Provide the (X, Y) coordinate of the cell's center where the given text is located.  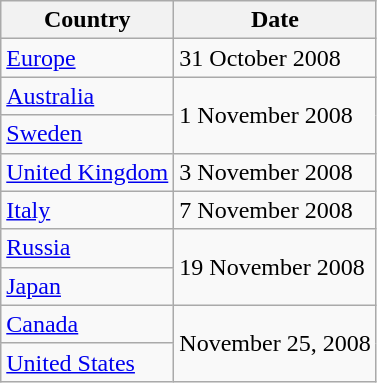
Canada (88, 324)
Sweden (88, 134)
31 October 2008 (275, 58)
United Kingdom (88, 172)
3 November 2008 (275, 172)
Europe (88, 58)
Russia (88, 248)
1 November 2008 (275, 115)
Country (88, 20)
November 25, 2008 (275, 343)
Date (275, 20)
19 November 2008 (275, 267)
Italy (88, 210)
Australia (88, 96)
United States (88, 362)
7 November 2008 (275, 210)
Japan (88, 286)
